Search for the cell housing the specified text and yield its (X, Y) center coordinate. 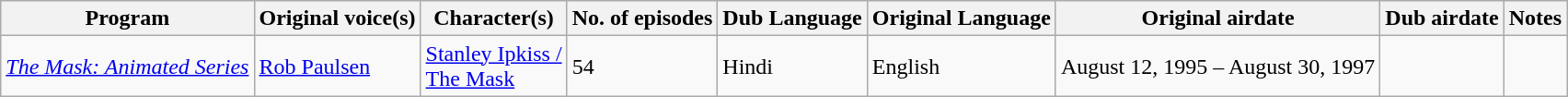
Original Language (961, 18)
English (961, 67)
54 (642, 67)
Notes (1535, 18)
August 12, 1995 – August 30, 1997 (1217, 67)
Rob Paulsen (337, 67)
Dub Language (792, 18)
Character(s) (493, 18)
Stanley Ipkiss / The Mask (493, 67)
The Mask: Animated Series (127, 67)
No. of episodes (642, 18)
Program (127, 18)
Original voice(s) (337, 18)
Dub airdate (1442, 18)
Original airdate (1217, 18)
Hindi (792, 67)
